Find where the given text appears and provide that cell's center as [x, y] coordinate. 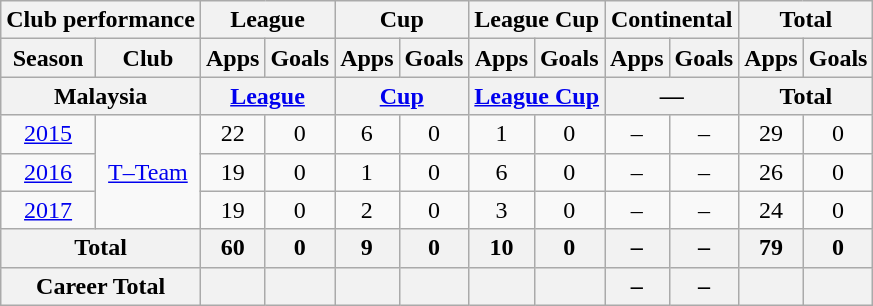
60 [232, 248]
2016 [48, 172]
26 [771, 172]
T–Team [148, 172]
— [672, 96]
Continental [672, 20]
9 [367, 248]
Malaysia [101, 96]
Club performance [101, 20]
22 [232, 134]
2017 [48, 210]
24 [771, 210]
2015 [48, 134]
Club [148, 58]
Career Total [101, 286]
Season [48, 58]
79 [771, 248]
3 [502, 210]
10 [502, 248]
2 [367, 210]
29 [771, 134]
